Return (x, y) of the center of cell containing provided text 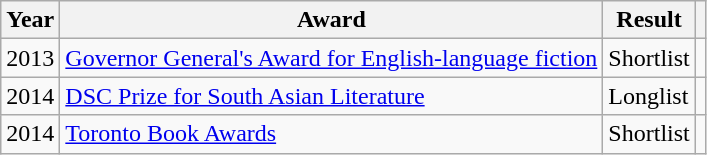
Longlist (649, 96)
Year (30, 20)
Award (332, 20)
DSC Prize for South Asian Literature (332, 96)
Toronto Book Awards (332, 134)
2013 (30, 58)
Governor General's Award for English-language fiction (332, 58)
Result (649, 20)
